For the text-containing cell, return its midpoint in (X, Y) coordinate format. 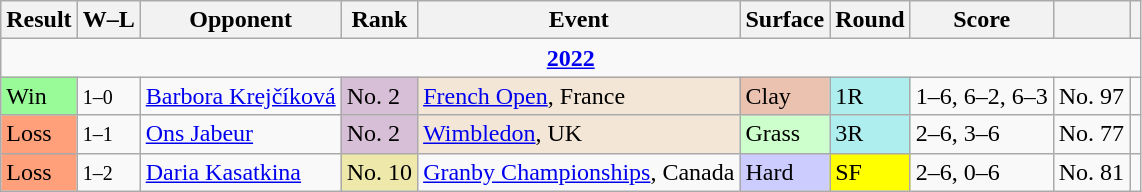
2022 (571, 58)
1–0 (108, 96)
SF (870, 172)
Surface (785, 20)
1–6, 6–2, 6–3 (982, 96)
1R (870, 96)
Clay (785, 96)
Hard (785, 172)
No. 81 (1091, 172)
Round (870, 20)
2–6, 3–6 (982, 134)
Opponent (240, 20)
3R (870, 134)
Win (39, 96)
1–2 (108, 172)
1–1 (108, 134)
Daria Kasatkina (240, 172)
Result (39, 20)
Event (579, 20)
No. 77 (1091, 134)
Wimbledon, UK (579, 134)
Rank (379, 20)
Ons Jabeur (240, 134)
Barbora Krejčíková (240, 96)
No. 10 (379, 172)
2–6, 0–6 (982, 172)
No. 97 (1091, 96)
W–L (108, 20)
Grass (785, 134)
French Open, France (579, 96)
Score (982, 20)
Granby Championships, Canada (579, 172)
